Locate the cell with the specified text and output its [x, y] center coordinate. 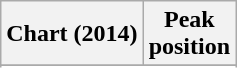
Peakposition [189, 34]
Chart (2014) [72, 34]
